Locate the cell with the specified text and output its [x, y] center coordinate. 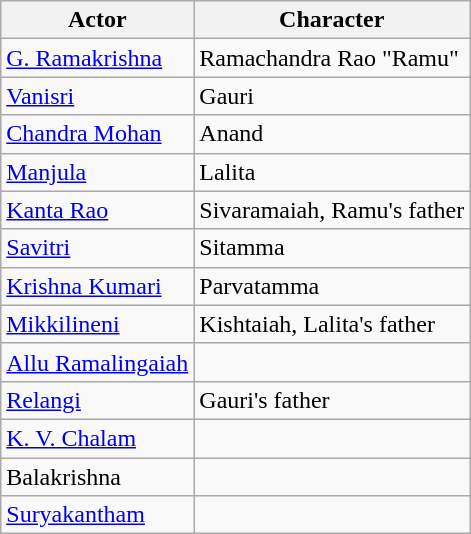
Character [332, 20]
Mikkilineni [98, 324]
Balakrishna [98, 477]
Kishtaiah, Lalita's father [332, 324]
Vanisri [98, 96]
Manjula [98, 172]
Ramachandra Rao "Ramu" [332, 58]
Gauri [332, 96]
Lalita [332, 172]
Chandra Mohan [98, 134]
Anand [332, 134]
Sitamma [332, 248]
Savitri [98, 248]
Gauri's father [332, 400]
G. Ramakrishna [98, 58]
Krishna Kumari [98, 286]
Suryakantham [98, 515]
K. V. Chalam [98, 438]
Sivaramaiah, Ramu's father [332, 210]
Allu Ramalingaiah [98, 362]
Relangi [98, 400]
Kanta Rao [98, 210]
Parvatamma [332, 286]
Actor [98, 20]
